Identify which cell holds the provided text, then report its [X, Y] central coordinate. 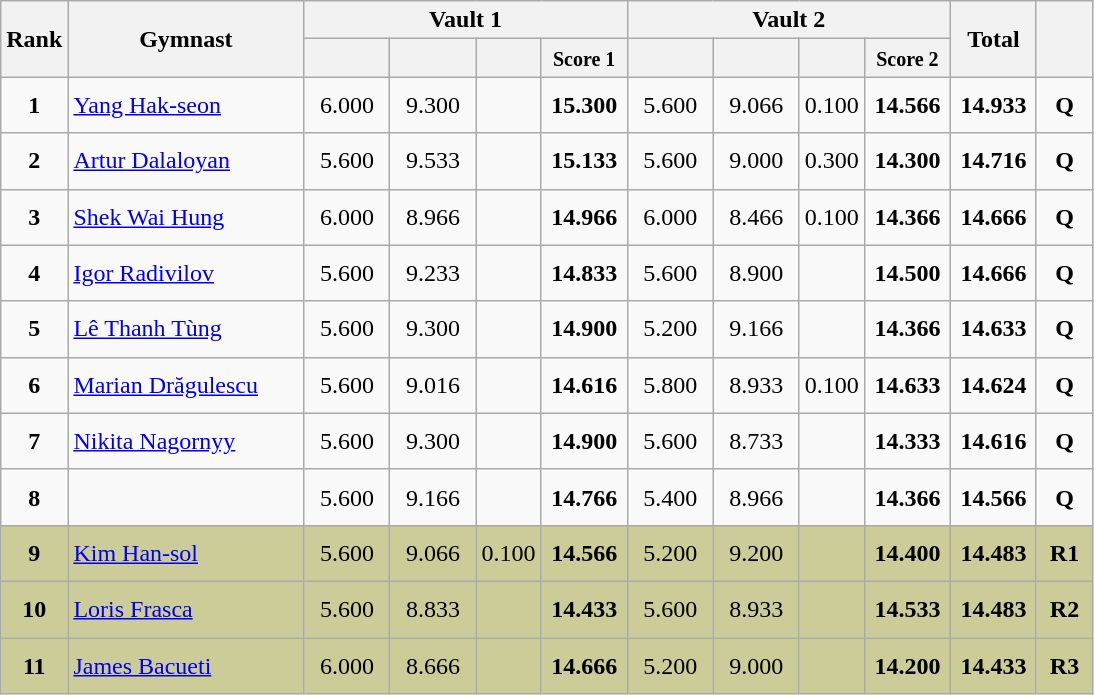
Igor Radivilov [186, 273]
R3 [1064, 666]
7 [34, 441]
8.666 [433, 666]
14.400 [907, 553]
Score 2 [907, 58]
Marian Drăgulescu [186, 385]
R1 [1064, 553]
6 [34, 385]
14.624 [993, 385]
8 [34, 497]
Vault 2 [788, 20]
8.900 [756, 273]
Vault 1 [466, 20]
5.400 [670, 497]
James Bacueti [186, 666]
9 [34, 553]
14.833 [584, 273]
14.333 [907, 441]
8.466 [756, 217]
Gymnast [186, 39]
14.716 [993, 161]
14.200 [907, 666]
2 [34, 161]
3 [34, 217]
8.733 [756, 441]
9.233 [433, 273]
Score 1 [584, 58]
Kim Han-sol [186, 553]
10 [34, 609]
8.833 [433, 609]
11 [34, 666]
Rank [34, 39]
R2 [1064, 609]
9.200 [756, 553]
15.300 [584, 105]
Nikita Nagornyy [186, 441]
1 [34, 105]
Artur Dalaloyan [186, 161]
Total [993, 39]
4 [34, 273]
5 [34, 329]
Lê Thanh Tùng [186, 329]
15.133 [584, 161]
14.933 [993, 105]
Yang Hak-seon [186, 105]
14.500 [907, 273]
14.766 [584, 497]
Shek Wai Hung [186, 217]
14.300 [907, 161]
9.533 [433, 161]
Loris Frasca [186, 609]
5.800 [670, 385]
14.966 [584, 217]
14.533 [907, 609]
0.300 [832, 161]
9.016 [433, 385]
